Locate the cell with the specified text and output its (X, Y) center coordinate. 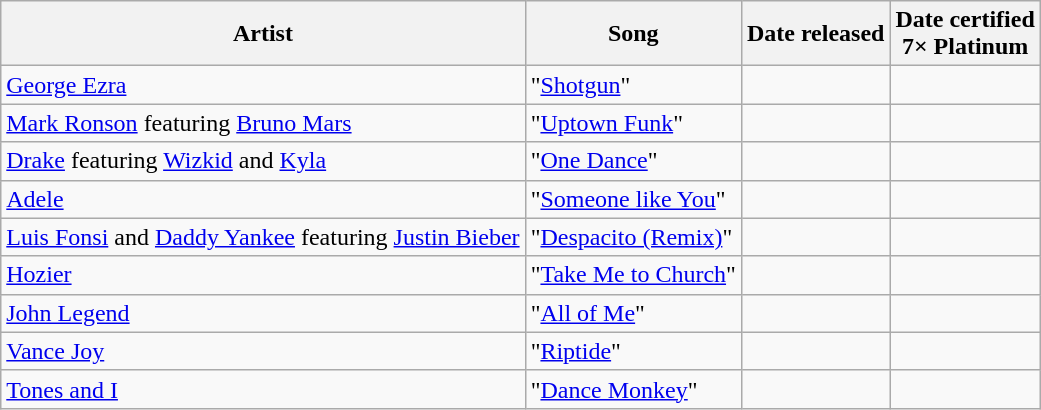
"Uptown Funk" (633, 123)
Adele (263, 199)
Song (633, 34)
"One Dance" (633, 161)
"All of Me" (633, 313)
Date certified7× Platinum (965, 34)
"Shotgun" (633, 85)
"Take Me to Church" (633, 275)
"Dance Monkey" (633, 389)
Mark Ronson featuring Bruno Mars (263, 123)
"Despacito (Remix)" (633, 237)
Drake featuring Wizkid and Kyla (263, 161)
Tones and I (263, 389)
Artist (263, 34)
George Ezra (263, 85)
Date released (816, 34)
John Legend (263, 313)
Vance Joy (263, 351)
Luis Fonsi and Daddy Yankee featuring Justin Bieber (263, 237)
"Someone like You" (633, 199)
"Riptide" (633, 351)
Hozier (263, 275)
